From the cell containing the given text, extract its center point as [X, Y] coordinate. 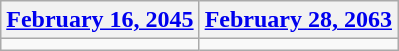
February 16, 2045 [100, 20]
February 28, 2063 [298, 20]
